Identify which cell holds the provided text, then report its (x, y) central coordinate. 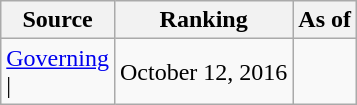
Source (58, 20)
Ranking (203, 20)
As of (325, 20)
October 12, 2016 (203, 72)
Governing| (58, 72)
